Detect which cell encompasses the target text, then output its (X, Y) center coordinate. 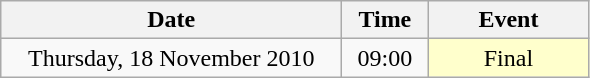
09:00 (385, 58)
Thursday, 18 November 2010 (172, 58)
Final (508, 58)
Event (508, 20)
Time (385, 20)
Date (172, 20)
